Pinpoint the cell where the given text exists, returning its [X, Y] midpoint coordinate. 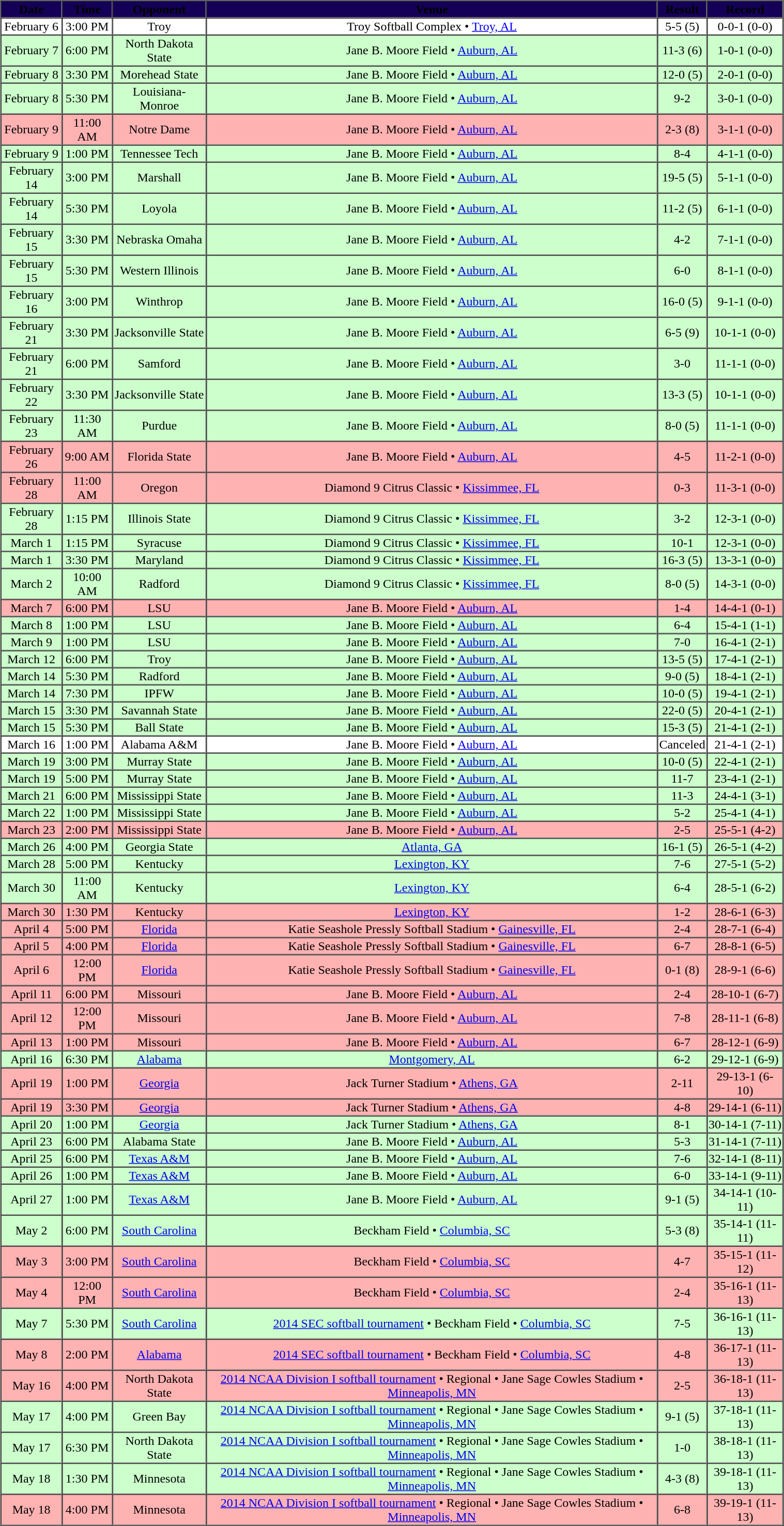
26-5-1 (4-2) [745, 847]
11-2 (5) [682, 209]
11:30 AM [87, 426]
11-3 [682, 795]
32-14-1 (8-11) [745, 1158]
March 2 [32, 584]
13-3 (5) [682, 395]
11-3-1 (0-0) [745, 488]
Alabama State [159, 1141]
May 7 [32, 1323]
Nebraska Omaha [159, 240]
Green Bay [159, 1416]
16-1 (5) [682, 847]
3-2 [682, 519]
February 23 [32, 426]
2-11 [682, 1084]
6-5 (9) [682, 333]
29-13-1 (6-10) [745, 1084]
14-3-1 (0-0) [745, 584]
35-15-1 (11-12) [745, 1261]
5-2 [682, 813]
23-4-1 (2-1) [745, 779]
16-4-1 (2-1) [745, 642]
Winthrop [159, 302]
9-1-1 (0-0) [745, 302]
February 16 [32, 302]
9-2 [682, 98]
March 8 [32, 624]
22-0 (5) [682, 710]
Illinois State [159, 519]
24-4-1 (3-1) [745, 795]
March 23 [32, 829]
Maryland [159, 559]
March 21 [32, 795]
April 12 [32, 1018]
Opponent [159, 9]
36-17-1 (11-13) [745, 1354]
Venue [432, 9]
Louisiana-Monroe [159, 98]
11-7 [682, 779]
18-4-1 (2-1) [745, 676]
37-18-1 (11-13) [745, 1416]
Loyola [159, 209]
March 7 [32, 608]
29-12-1 (6-9) [745, 1059]
36-18-1 (11-13) [745, 1385]
5-3 [682, 1141]
1-2 [682, 912]
7:30 PM [87, 693]
6-2 [682, 1059]
7-8 [682, 1018]
February 22 [32, 395]
14-4-1 (0-1) [745, 608]
April 16 [32, 1059]
1-0 [682, 1447]
4-1-1 (0-0) [745, 153]
3-0 [682, 364]
29-14-1 (6-11) [745, 1107]
IPFW [159, 693]
Oregon [159, 488]
19-5 (5) [682, 178]
35-14-1 (11-11) [745, 1230]
11-3 (6) [682, 51]
Atlanta, GA [432, 847]
0-0-1 (0-0) [745, 26]
6-8 [682, 1509]
17-4-1 (2-1) [745, 659]
April 11 [32, 994]
April 25 [32, 1158]
Alabama A&M [159, 744]
May 8 [32, 1354]
13-3-1 (0-0) [745, 559]
April 5 [32, 946]
Notre Dame [159, 129]
Troy Softball Complex • Troy, AL [432, 26]
April 4 [32, 928]
March 16 [32, 744]
Syracuse [159, 543]
10-1 [682, 543]
38-18-1 (11-13) [745, 1447]
19-4-1 (2-1) [745, 693]
1-0-1 (0-0) [745, 51]
9:00 AM [87, 457]
March 12 [32, 659]
Western Illinois [159, 271]
25-4-1 (4-1) [745, 813]
Canceled [682, 744]
28-5-1 (6-2) [745, 888]
8-1 [682, 1124]
28-8-1 (6-5) [745, 946]
10:00 AM [87, 584]
Montgomery, AL [432, 1059]
Purdue [159, 426]
March 26 [32, 847]
1-4 [682, 608]
20-4-1 (2-1) [745, 710]
6-1-1 (0-0) [745, 209]
April 26 [32, 1176]
Ball State [159, 727]
11-2-1 (0-0) [745, 457]
May 16 [32, 1385]
April 20 [32, 1124]
33-14-1 (9-11) [745, 1176]
February 26 [32, 457]
25-5-1 (4-2) [745, 829]
4-7 [682, 1261]
April 23 [32, 1141]
5-1-1 (0-0) [745, 178]
May 3 [32, 1261]
28-11-1 (6-8) [745, 1018]
34-14-1 (10-11) [745, 1199]
May 4 [32, 1292]
Morehead State [159, 74]
7-1-1 (0-0) [745, 240]
2-3 (8) [682, 129]
February 7 [32, 51]
28-7-1 (6-4) [745, 928]
Florida State [159, 457]
28-10-1 (6-7) [745, 994]
16-0 (5) [682, 302]
Time [87, 9]
16-3 (5) [682, 559]
35-16-1 (11-13) [745, 1292]
Georgia State [159, 847]
May 2 [32, 1230]
Samford [159, 364]
8-1-1 (0-0) [745, 271]
2-0-1 (0-0) [745, 74]
3-0-1 (0-0) [745, 98]
7-0 [682, 642]
April 6 [32, 970]
0-1 (8) [682, 970]
15-3 (5) [682, 727]
7-5 [682, 1323]
39-18-1 (11-13) [745, 1478]
Date [32, 9]
15-4-1 (1-1) [745, 624]
March 22 [32, 813]
February 6 [32, 26]
Marshall [159, 178]
39-19-1 (11-13) [745, 1509]
Record [745, 9]
28-12-1 (6-9) [745, 1042]
4-2 [682, 240]
9-0 (5) [682, 676]
4-5 [682, 457]
Result [682, 9]
27-5-1 (5-2) [745, 863]
12-0 (5) [682, 74]
13-5 (5) [682, 659]
5-3 (8) [682, 1230]
Savannah State [159, 710]
4-3 (8) [682, 1478]
31-14-1 (7-11) [745, 1141]
22-4-1 (2-1) [745, 761]
March 28 [32, 863]
0-3 [682, 488]
5-5 (5) [682, 26]
3-1-1 (0-0) [745, 129]
28-6-1 (6-3) [745, 912]
April 13 [32, 1042]
March 9 [32, 642]
Tennessee Tech [159, 153]
28-9-1 (6-6) [745, 970]
36-16-1 (11-13) [745, 1323]
April 27 [32, 1199]
8-4 [682, 153]
30-14-1 (7-11) [745, 1124]
